Pinpoint the cell where the given text exists, returning its [X, Y] midpoint coordinate. 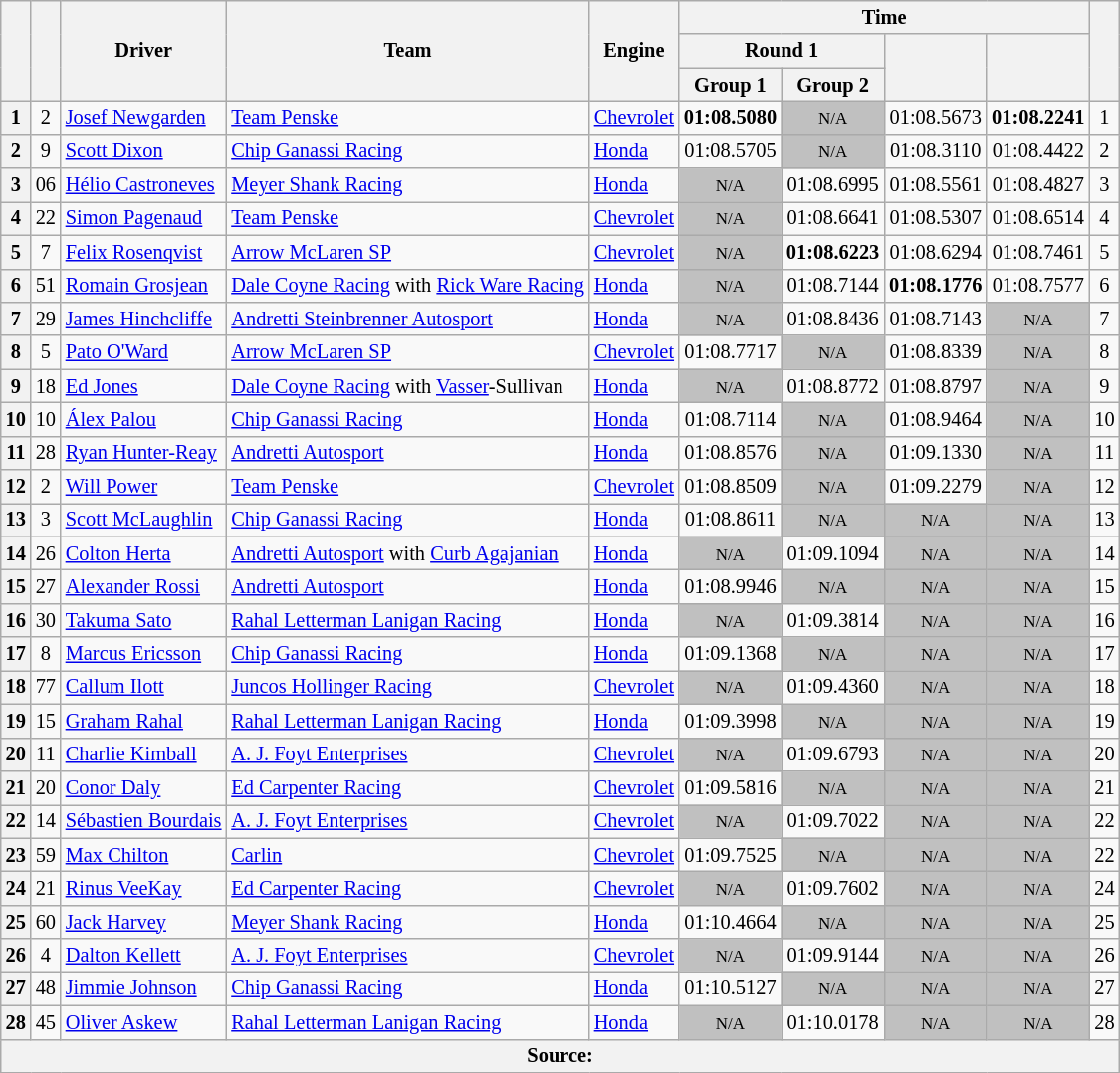
77 [46, 687]
01:08.8436 [832, 319]
01:08.4827 [1037, 185]
Group 1 [731, 85]
Sébastien Bourdais [143, 821]
01:09.9144 [832, 956]
01:08.6641 [832, 218]
Ed Jones [143, 386]
Jack Harvey [143, 922]
Simon Pagenaud [143, 218]
01:08.6223 [832, 252]
Carlin [407, 855]
Rinus VeeKay [143, 888]
01:08.9946 [731, 586]
01:08.7114 [731, 419]
Josef Newgarden [143, 117]
23 [16, 855]
Alexander Rossi [143, 586]
Round 1 [782, 51]
01:09.1368 [731, 654]
01:08.5705 [731, 151]
Ryan Hunter-Reay [143, 453]
06 [46, 185]
01:08.9464 [936, 419]
Conor Daly [143, 787]
Source: [560, 1056]
01:10.0178 [832, 1022]
01:09.7022 [832, 821]
Time [884, 17]
01:10.4664 [731, 922]
Dale Coyne Racing with Vasser-Sullivan [407, 386]
01:08.2241 [1037, 117]
Pato O'Ward [143, 352]
Andretti Autosport with Curb Agajanian [407, 553]
Marcus Ericsson [143, 654]
01:09.1330 [936, 453]
Oliver Askew [143, 1022]
01:09.7602 [832, 888]
01:10.5127 [731, 988]
01:08.7577 [1037, 286]
01:08.6995 [832, 185]
Charlie Kimball [143, 754]
51 [46, 286]
01:09.1094 [832, 553]
Team [407, 50]
01:08.6294 [936, 252]
01:09.7525 [731, 855]
01:08.8339 [936, 352]
01:09.3814 [832, 620]
01:08.3110 [936, 151]
Felix Rosenqvist [143, 252]
01:09.3998 [731, 721]
Takuma Sato [143, 620]
01:09.4360 [832, 687]
Max Chilton [143, 855]
01:08.1776 [936, 286]
Scott McLaughlin [143, 520]
01:08.7717 [731, 352]
01:09.6793 [832, 754]
01:09.5816 [731, 787]
01:08.7461 [1037, 252]
01:08.7143 [936, 319]
01:08.5561 [936, 185]
Álex Palou [143, 419]
45 [46, 1022]
29 [46, 319]
Engine [634, 50]
01:08.8797 [936, 386]
Dale Coyne Racing with Rick Ware Racing [407, 286]
Will Power [143, 487]
01:08.8772 [832, 386]
Scott Dixon [143, 151]
Colton Herta [143, 553]
59 [46, 855]
01:08.5080 [731, 117]
Romain Grosjean [143, 286]
01:08.5673 [936, 117]
Dalton Kellett [143, 956]
01:08.6514 [1037, 218]
48 [46, 988]
60 [46, 922]
01:08.4422 [1037, 151]
Jimmie Johnson [143, 988]
01:08.8576 [731, 453]
01:08.8509 [731, 487]
01:08.8611 [731, 520]
James Hinchcliffe [143, 319]
Driver [143, 50]
Andretti Steinbrenner Autosport [407, 319]
30 [46, 620]
01:08.5307 [936, 218]
Juncos Hollinger Racing [407, 687]
Graham Rahal [143, 721]
Hélio Castroneves [143, 185]
01:09.2279 [936, 487]
Group 2 [832, 85]
01:08.7144 [832, 286]
Callum Ilott [143, 687]
